Determine the (X, Y) coordinate at the center of the cell enclosing the given text.  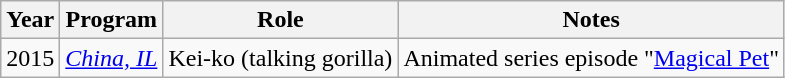
Animated series episode "Magical Pet" (592, 58)
China, IL (112, 58)
Role (280, 20)
Kei-ko (talking gorilla) (280, 58)
Notes (592, 20)
2015 (30, 58)
Program (112, 20)
Year (30, 20)
